Find where the given text appears and provide that cell's center as [X, Y] coordinate. 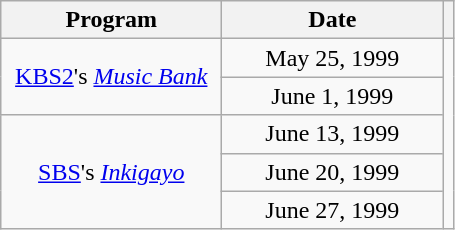
May 25, 1999 [332, 58]
SBS's Inkigayo [112, 172]
June 13, 1999 [332, 134]
Date [332, 20]
June 27, 1999 [332, 210]
June 20, 1999 [332, 172]
KBS2's Music Bank [112, 77]
Program [112, 20]
June 1, 1999 [332, 96]
